For the text-containing cell, return its midpoint in [X, Y] coordinate format. 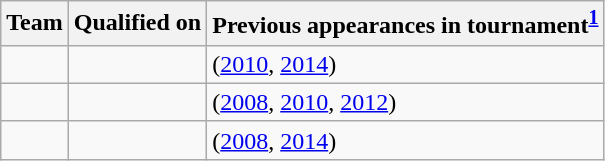
Previous appearances in tournament1 [406, 24]
(2008, 2010, 2012) [406, 102]
(2010, 2014) [406, 64]
Team [35, 24]
Qualified on [137, 24]
(2008, 2014) [406, 140]
